Identify which cell holds the provided text, then report its (x, y) central coordinate. 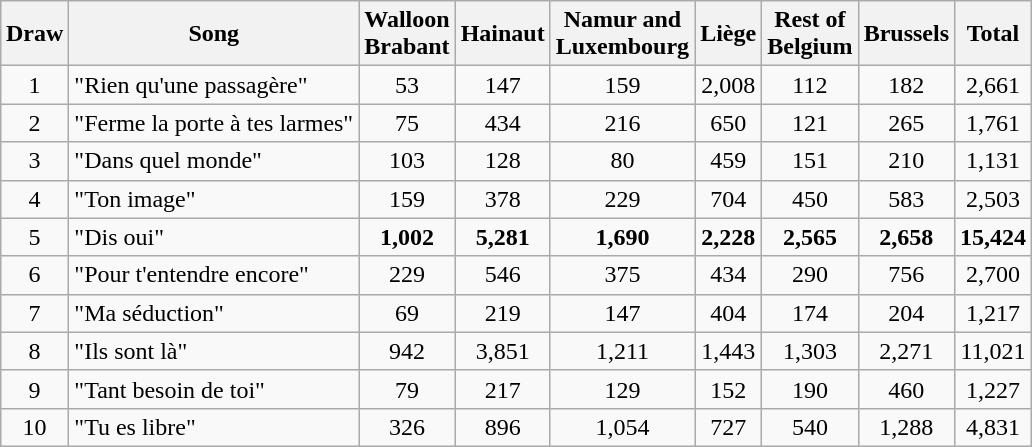
"Ils sont là" (214, 351)
4,831 (994, 427)
103 (407, 161)
Liège (728, 34)
290 (810, 275)
WalloonBrabant (407, 34)
121 (810, 123)
650 (728, 123)
Draw (34, 34)
2,503 (994, 199)
2,658 (906, 237)
2,008 (728, 85)
217 (502, 389)
2,700 (994, 275)
151 (810, 161)
174 (810, 313)
404 (728, 313)
2 (34, 123)
"Ton image" (214, 199)
129 (622, 389)
53 (407, 85)
219 (502, 313)
1,131 (994, 161)
8 (34, 351)
"Rien qu'une passagère" (214, 85)
3,851 (502, 351)
Rest ofBelgium (810, 34)
5 (34, 237)
6 (34, 275)
11,021 (994, 351)
7 (34, 313)
204 (906, 313)
1,227 (994, 389)
"Dans quel monde" (214, 161)
1,054 (622, 427)
Hainaut (502, 34)
190 (810, 389)
152 (728, 389)
1,303 (810, 351)
1,211 (622, 351)
Song (214, 34)
2,565 (810, 237)
"Tu es libre" (214, 427)
3 (34, 161)
15,424 (994, 237)
210 (906, 161)
80 (622, 161)
1,217 (994, 313)
"Dis oui" (214, 237)
5,281 (502, 237)
704 (728, 199)
2,661 (994, 85)
1,761 (994, 123)
9 (34, 389)
112 (810, 85)
Total (994, 34)
375 (622, 275)
Namur andLuxembourg (622, 34)
2,271 (906, 351)
756 (906, 275)
1,690 (622, 237)
69 (407, 313)
2,228 (728, 237)
"Ma séduction" (214, 313)
1 (34, 85)
540 (810, 427)
"Ferme la porte à tes larmes" (214, 123)
216 (622, 123)
4 (34, 199)
1,002 (407, 237)
727 (728, 427)
128 (502, 161)
"Pour t'entendre encore" (214, 275)
Brussels (906, 34)
378 (502, 199)
450 (810, 199)
896 (502, 427)
1,443 (728, 351)
583 (906, 199)
326 (407, 427)
942 (407, 351)
1,288 (906, 427)
546 (502, 275)
459 (728, 161)
182 (906, 85)
265 (906, 123)
75 (407, 123)
460 (906, 389)
79 (407, 389)
"Tant besoin de toi" (214, 389)
10 (34, 427)
